Output the (X, Y) coordinate of the center of the cell containing the given text.  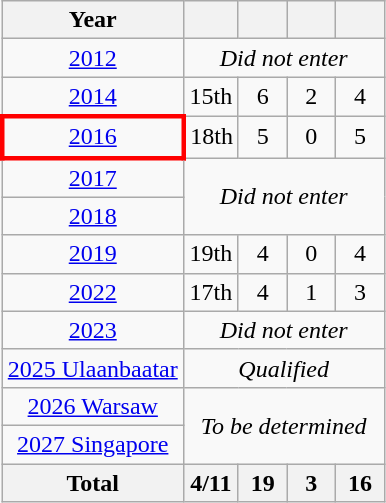
2012 (92, 58)
2026 Warsaw (92, 406)
2019 (92, 254)
6 (262, 97)
4/11 (210, 483)
2022 (92, 292)
2023 (92, 330)
Total (92, 483)
16 (360, 483)
2017 (92, 178)
18th (210, 136)
2016 (92, 136)
Year (92, 20)
2025 Ulaanbaatar (92, 368)
2 (312, 97)
Qualified (284, 368)
2014 (92, 97)
19th (210, 254)
1 (312, 292)
17th (210, 292)
2027 Singapore (92, 444)
19 (262, 483)
2018 (92, 216)
15th (210, 97)
To be determined (284, 425)
